Capture the cell that displays the provided text and extract its (X, Y) central coordinate. 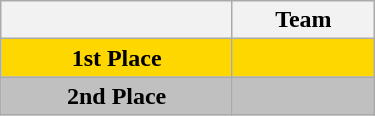
1st Place (117, 58)
Team (303, 20)
2nd Place (117, 96)
